Provide the (X, Y) coordinate of the cell's center where the given text is located.  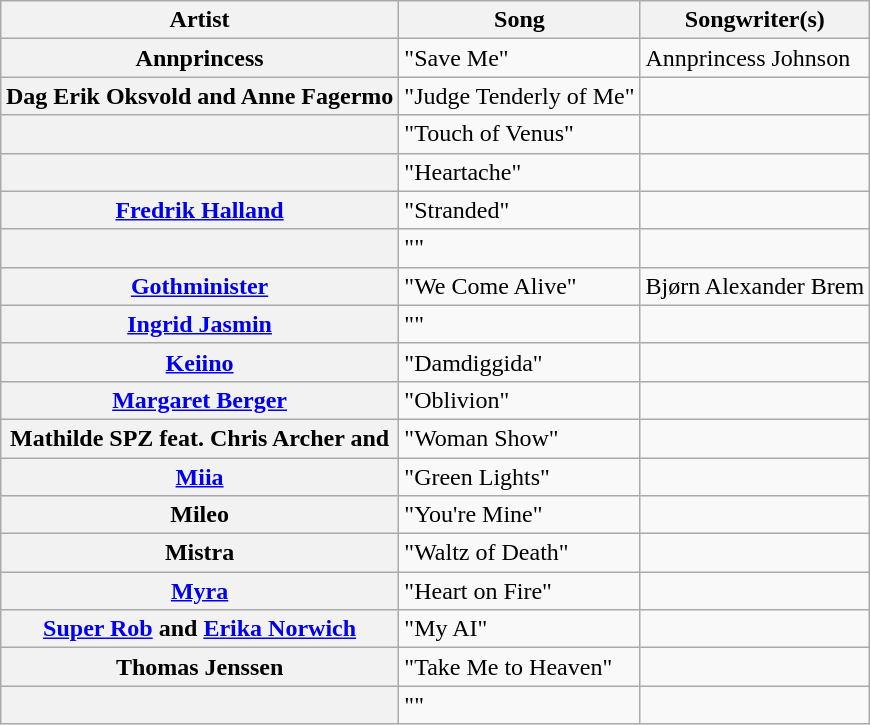
Bjørn Alexander Brem (755, 286)
Artist (199, 20)
Thomas Jenssen (199, 667)
"Take Me to Heaven" (520, 667)
"Green Lights" (520, 477)
Margaret Berger (199, 400)
"Judge Tenderly of Me" (520, 96)
Myra (199, 591)
"Save Me" (520, 58)
Miia (199, 477)
Dag Erik Oksvold and Anne Fagermo (199, 96)
Super Rob and Erika Norwich (199, 629)
Mathilde SPZ feat. Chris Archer and (199, 438)
Annprincess (199, 58)
"You're Mine" (520, 515)
Fredrik Halland (199, 210)
"Touch of Venus" (520, 134)
Annprincess Johnson (755, 58)
"We Come Alive" (520, 286)
Songwriter(s) (755, 20)
"Stranded" (520, 210)
Ingrid Jasmin (199, 324)
"Damdiggida" (520, 362)
Mistra (199, 553)
Keiino (199, 362)
Mileo (199, 515)
"My AI" (520, 629)
"Heartache" (520, 172)
"Oblivion" (520, 400)
"Waltz of Death" (520, 553)
Song (520, 20)
Gothminister (199, 286)
"Woman Show" (520, 438)
"Heart on Fire" (520, 591)
